Find where the given text appears and provide that cell's center as (X, Y) coordinate. 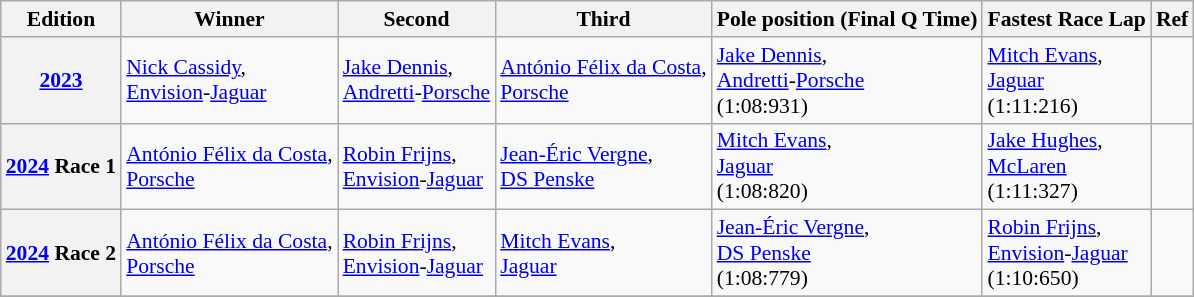
Pole position (Final Q Time) (848, 19)
Mitch Evans,Jaguar(1:11:216) (1066, 80)
Fastest Race Lap (1066, 19)
2023 (61, 80)
Robin Frijns,Envision-Jaguar(1:10:650) (1066, 254)
Ref (1172, 19)
2024 Race 2 (61, 254)
Third (603, 19)
2024 Race 1 (61, 166)
Jean-Éric Vergne,DS Penske (603, 166)
Edition (61, 19)
Jean-Éric Vergne,DS Penske(1:08:779) (848, 254)
Second (417, 19)
Jake Dennis,Andretti-Porsche (417, 80)
Mitch Evans,Jaguar (603, 254)
Jake Dennis,Andretti-Porsche(1:08:931) (848, 80)
Winner (229, 19)
Jake Hughes,McLaren(1:11:327) (1066, 166)
Nick Cassidy,Envision-Jaguar (229, 80)
Mitch Evans,Jaguar(1:08:820) (848, 166)
